Pinpoint the cell where the given text exists, returning its [x, y] midpoint coordinate. 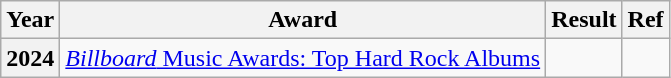
2024 [30, 58]
Award [303, 20]
Year [30, 20]
Result [584, 20]
Ref [646, 20]
Billboard Music Awards: Top Hard Rock Albums [303, 58]
